Determine the (x, y) coordinate at the center of the cell enclosing the given text.  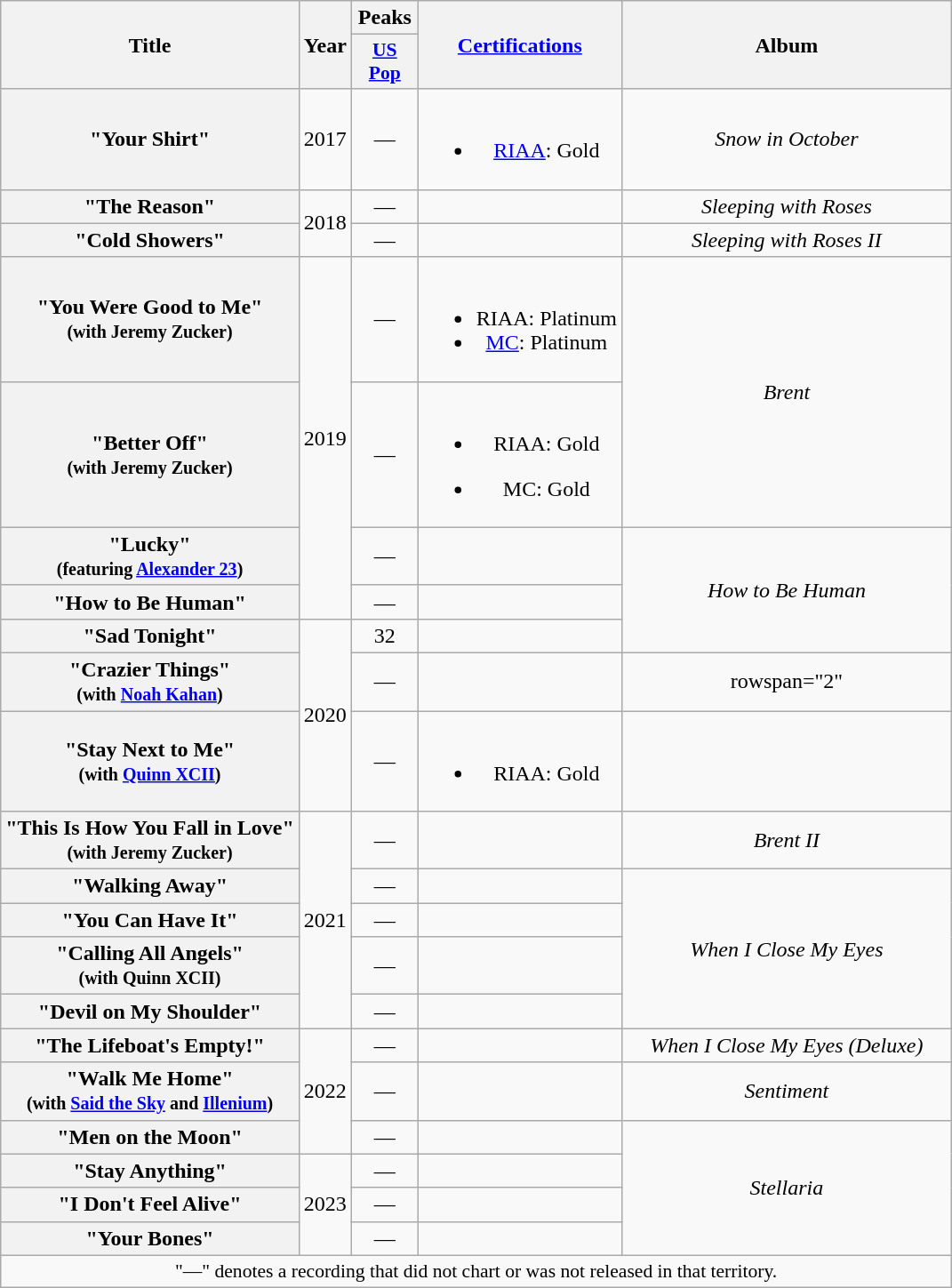
"The Lifeboat's Empty!" (150, 1045)
"This Is How You Fall in Love"(with Jeremy Zucker) (150, 841)
"Sad Tonight" (150, 636)
"Crazier Things"(with Noah Kahan) (150, 681)
USPop (384, 62)
32 (384, 636)
Sleeping with Roses II (786, 240)
Snow in October (786, 139)
"Better Off"(with Jeremy Zucker) (150, 454)
"Men on the Moon" (150, 1137)
"Devil on My Shoulder" (150, 1012)
"Your Shirt" (150, 139)
RIAA: PlatinumMC: Platinum (519, 319)
"You Were Good to Me"(with Jeremy Zucker) (150, 319)
2020 (325, 715)
Brent II (786, 841)
"The Reason" (150, 206)
Brent (786, 392)
2023 (325, 1204)
Sentiment (786, 1092)
"Your Bones" (150, 1238)
Sleeping with Roses (786, 206)
2017 (325, 139)
"—" denotes a recording that did not chart or was not released in that territory. (476, 1271)
Year (325, 44)
"Walking Away" (150, 886)
Album (786, 44)
"Cold Showers" (150, 240)
"Lucky"(featuring Alexander 23) (150, 556)
When I Close My Eyes (Deluxe) (786, 1045)
Peaks (384, 18)
Title (150, 44)
2018 (325, 223)
When I Close My Eyes (786, 949)
"You Can Have It" (150, 920)
rowspan="2" (786, 681)
How to Be Human (786, 590)
"Walk Me Home"(with Said the Sky and Illenium) (150, 1092)
"How to Be Human" (150, 602)
RIAA: GoldMC: Gold (519, 454)
"Stay Anything" (150, 1171)
Certifications (519, 44)
Stellaria (786, 1188)
"Stay Next to Me"(with Quinn XCII) (150, 761)
2022 (325, 1092)
2019 (325, 437)
"I Don't Feel Alive" (150, 1204)
"Calling All Angels"(with Quinn XCII) (150, 965)
2021 (325, 920)
